Identify which cell holds the provided text, then report its (x, y) central coordinate. 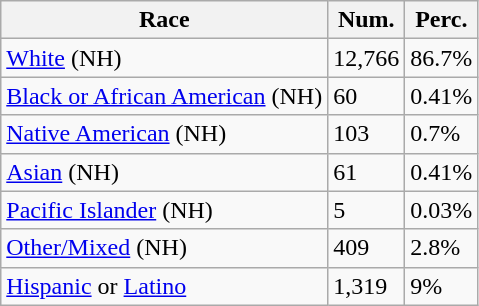
1,319 (366, 286)
86.7% (442, 58)
White (NH) (164, 58)
Asian (NH) (164, 172)
0.03% (442, 210)
Native American (NH) (164, 134)
409 (366, 248)
Perc. (442, 20)
9% (442, 286)
61 (366, 172)
2.8% (442, 248)
0.7% (442, 134)
Race (164, 20)
Hispanic or Latino (164, 286)
5 (366, 210)
60 (366, 96)
Other/Mixed (NH) (164, 248)
Black or African American (NH) (164, 96)
Num. (366, 20)
103 (366, 134)
Pacific Islander (NH) (164, 210)
12,766 (366, 58)
